Identify which cell holds the provided text, then report its (X, Y) central coordinate. 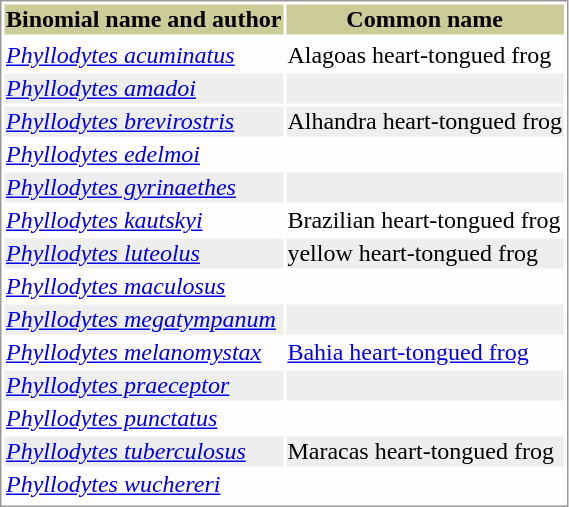
Phyllodytes acuminatus (143, 55)
Phyllodytes melanomystax (143, 353)
Phyllodytes maculosus (143, 287)
Phyllodytes edelmoi (143, 155)
Phyllodytes kautskyi (143, 221)
Alagoas heart-tongued frog (425, 55)
Phyllodytes megatympanum (143, 319)
Common name (425, 19)
Phyllodytes amadoi (143, 89)
Binomial name and author (143, 19)
Bahia heart-tongued frog (425, 353)
Alhandra heart-tongued frog (425, 121)
Phyllodytes punctatus (143, 419)
Phyllodytes luteolus (143, 253)
Phyllodytes gyrinaethes (143, 187)
yellow heart-tongued frog (425, 253)
Maracas heart-tongued frog (425, 451)
Phyllodytes brevirostris (143, 121)
Phyllodytes wuchereri (143, 485)
Phyllodytes praeceptor (143, 385)
Phyllodytes tuberculosus (143, 451)
Brazilian heart-tongued frog (425, 221)
